Extract the (x, y) coordinate from the center of the cell holding the provided text.  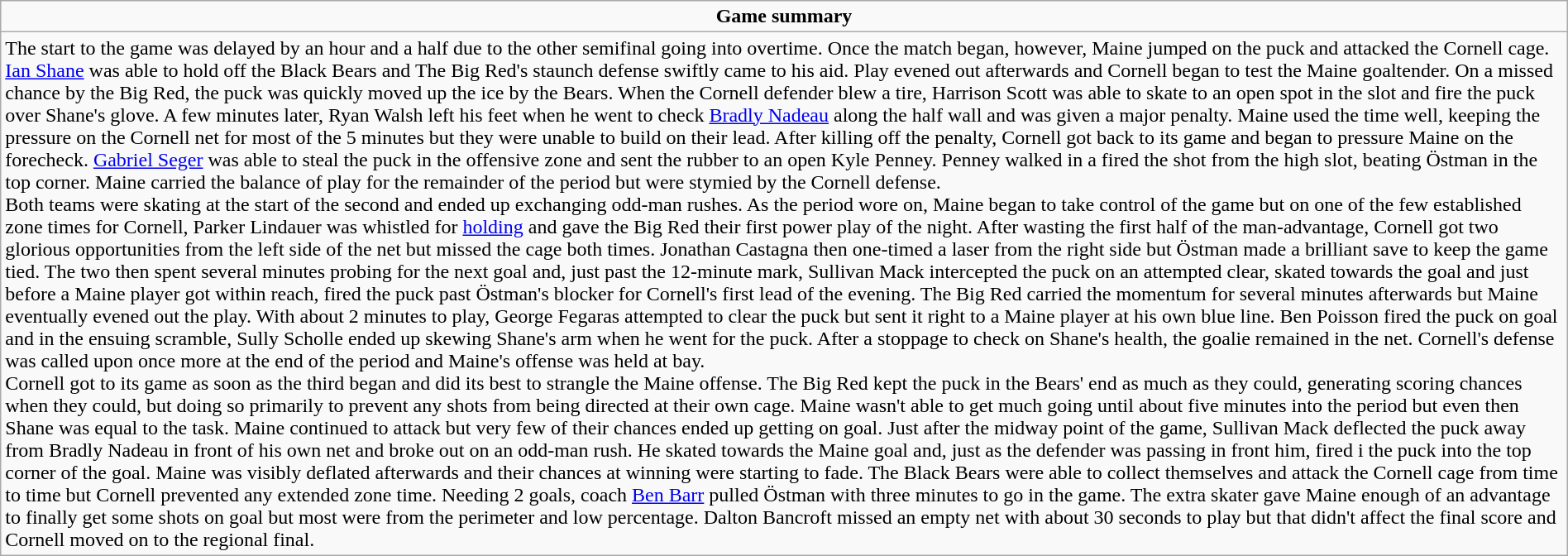
Game summary (784, 17)
